Return the [X, Y] coordinate for the center point of the cell that contains the specified text.  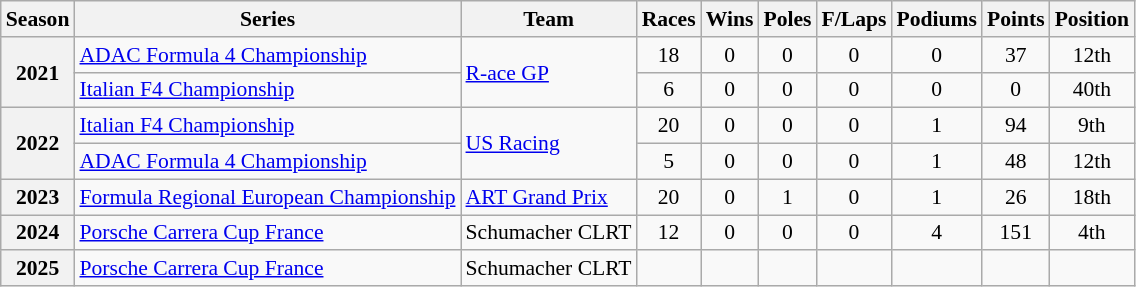
Formula Regional European Championship [267, 197]
2023 [38, 197]
R-ace GP [548, 72]
Races [669, 19]
2025 [38, 269]
18 [669, 55]
26 [1016, 197]
2021 [38, 72]
12 [669, 233]
Position [1092, 19]
2024 [38, 233]
Season [38, 19]
Poles [787, 19]
F/Laps [854, 19]
37 [1016, 55]
Series [267, 19]
Podiums [936, 19]
18th [1092, 197]
Team [548, 19]
4 [936, 233]
Points [1016, 19]
ART Grand Prix [548, 197]
2022 [38, 144]
6 [669, 90]
Wins [730, 19]
151 [1016, 233]
US Racing [548, 144]
4th [1092, 233]
40th [1092, 90]
48 [1016, 162]
94 [1016, 126]
5 [669, 162]
9th [1092, 126]
